Detect which cell encompasses the target text, then output its [X, Y] center coordinate. 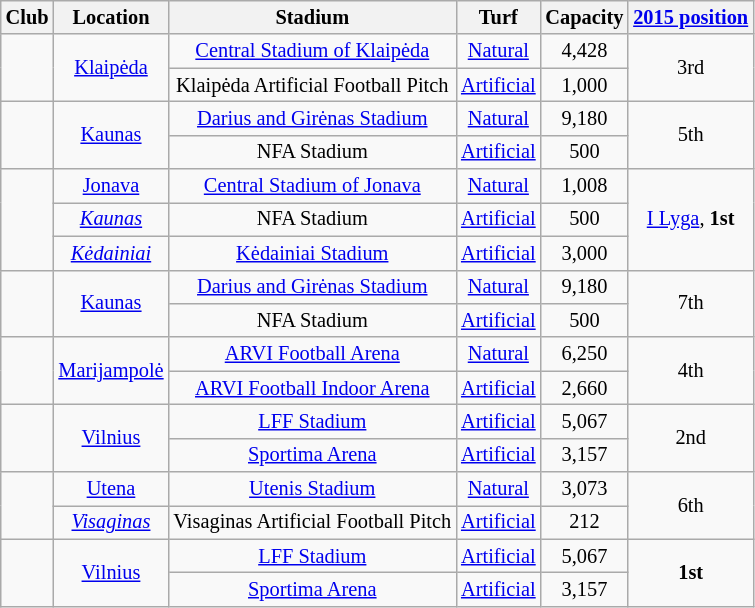
4th [690, 370]
3,073 [585, 489]
3rd [690, 68]
Klaipėda Artificial Football Pitch [312, 85]
I Lyga, 1st [690, 220]
6,250 [585, 354]
2015 position [690, 17]
ARVI Football Arena [312, 354]
1,000 [585, 85]
Utenis Stadium [312, 489]
2,660 [585, 388]
Visaginas Artificial Football Pitch [312, 522]
Klaipėda [110, 68]
212 [585, 522]
Location [110, 17]
Utena [110, 489]
7th [690, 304]
Central Stadium of Klaipėda [312, 51]
ARVI Football Indoor Arena [312, 388]
Capacity [585, 17]
Kėdainiai Stadium [312, 253]
Visaginas [110, 522]
5th [690, 134]
1st [690, 572]
Marijampolė [110, 370]
Kėdainiai [110, 253]
6th [690, 506]
2nd [690, 438]
Central Stadium of Jonava [312, 186]
Stadium [312, 17]
4,428 [585, 51]
3,000 [585, 253]
Jonava [110, 186]
1,008 [585, 186]
Turf [498, 17]
Club [28, 17]
